Provide the (X, Y) coordinate of the cell's center where the given text is located.  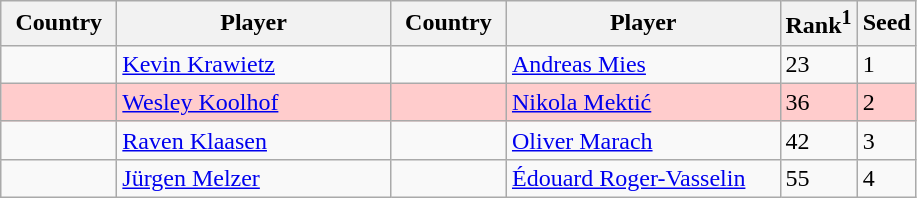
Nikola Mektić (643, 102)
2 (886, 102)
Seed (886, 24)
Rank1 (818, 24)
1 (886, 64)
Andreas Mies (643, 64)
Oliver Marach (643, 140)
42 (818, 140)
55 (818, 178)
36 (818, 102)
4 (886, 178)
3 (886, 140)
Raven Klaasen (254, 140)
Jürgen Melzer (254, 178)
Wesley Koolhof (254, 102)
Édouard Roger-Vasselin (643, 178)
23 (818, 64)
Kevin Krawietz (254, 64)
